For the text-containing cell, return its midpoint in [X, Y] coordinate format. 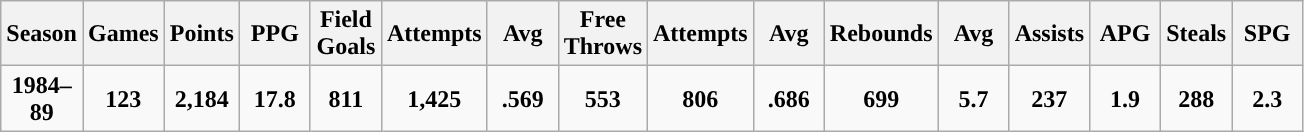
Points [202, 34]
Assists [1049, 34]
.569 [522, 98]
2,184 [202, 98]
123 [123, 98]
1,425 [434, 98]
Steals [1196, 34]
553 [602, 98]
Free Throws [602, 34]
APG [1126, 34]
SPG [1268, 34]
806 [701, 98]
17.8 [274, 98]
Season [42, 34]
1.9 [1126, 98]
288 [1196, 98]
237 [1049, 98]
Rebounds [881, 34]
Field Goals [346, 34]
5.7 [974, 98]
2.3 [1268, 98]
.686 [788, 98]
PPG [274, 34]
811 [346, 98]
Games [123, 34]
1984–89 [42, 98]
699 [881, 98]
